From the cell containing the given text, extract its center point as [x, y] coordinate. 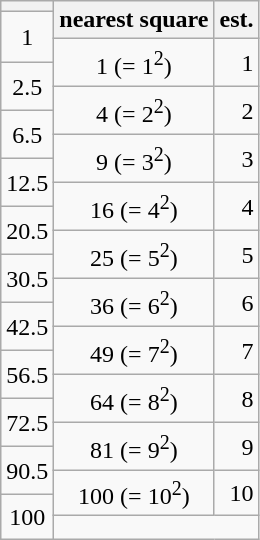
1 (= 12) [134, 63]
42.5 [28, 327]
64 (= 82) [134, 399]
16 (= 42) [134, 207]
90.5 [28, 471]
20.5 [28, 231]
56.5 [28, 375]
4 [236, 207]
10 [236, 494]
8 [236, 399]
nearest square [134, 20]
81 (= 92) [134, 447]
6 [236, 303]
2.5 [28, 87]
4 (= 22) [134, 111]
36 (= 62) [134, 303]
2 [236, 111]
30.5 [28, 279]
49 (= 72) [134, 351]
72.5 [28, 423]
3 [236, 159]
100 [28, 518]
100 (= 102) [134, 494]
12.5 [28, 183]
25 (= 52) [134, 255]
est. [236, 20]
6.5 [28, 135]
5 [236, 255]
9 (= 32) [134, 159]
7 [236, 351]
9 [236, 447]
